Output the [x, y] coordinate of the center of the cell containing the given text.  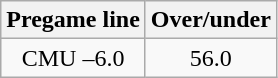
Over/under [210, 20]
Pregame line [74, 20]
56.0 [210, 58]
CMU –6.0 [74, 58]
